For the text-containing cell, return its midpoint in (x, y) coordinate format. 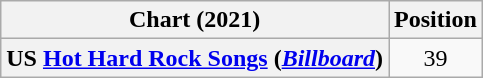
Position (436, 20)
39 (436, 58)
Chart (2021) (195, 20)
US Hot Hard Rock Songs (Billboard) (195, 58)
